Return the [X, Y] coordinate for the center point of the cell that contains the specified text.  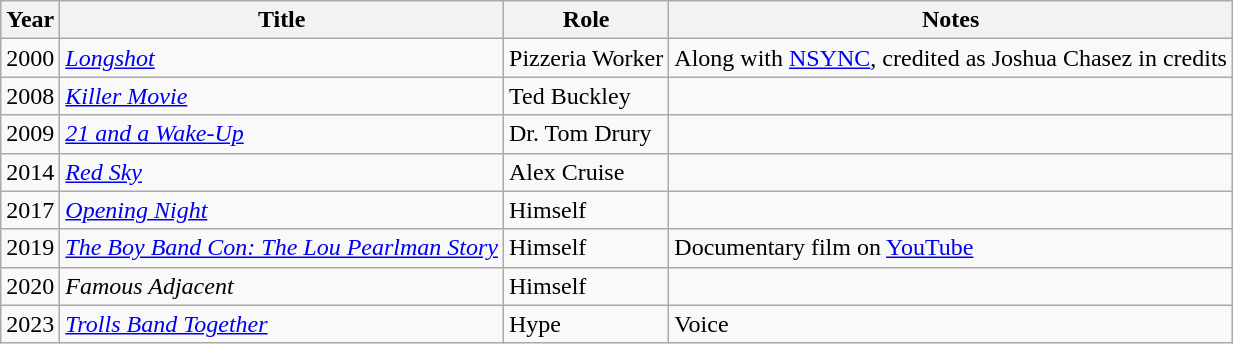
2023 [30, 324]
Opening Night [282, 210]
Year [30, 20]
Killer Movie [282, 96]
2020 [30, 286]
Hype [586, 324]
2000 [30, 58]
Red Sky [282, 172]
Pizzeria Worker [586, 58]
2017 [30, 210]
21 and a Wake-Up [282, 134]
Famous Adjacent [282, 286]
2019 [30, 248]
Alex Cruise [586, 172]
Voice [951, 324]
Notes [951, 20]
2008 [30, 96]
Along with NSYNC, credited as Joshua Chasez in credits [951, 58]
Longshot [282, 58]
Title [282, 20]
Role [586, 20]
The Boy Band Con: The Lou Pearlman Story [282, 248]
Ted Buckley [586, 96]
2009 [30, 134]
Documentary film on YouTube [951, 248]
Trolls Band Together [282, 324]
Dr. Tom Drury [586, 134]
2014 [30, 172]
